Detect which cell encompasses the target text, then output its [X, Y] center coordinate. 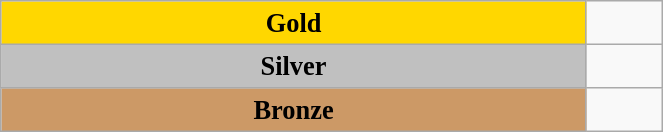
Silver [294, 66]
Bronze [294, 109]
Gold [294, 22]
